Output the (X, Y) coordinate of the center of the cell containing the given text.  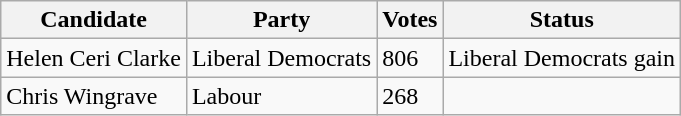
Party (281, 20)
Chris Wingrave (94, 96)
268 (410, 96)
Labour (281, 96)
Liberal Democrats gain (562, 58)
806 (410, 58)
Helen Ceri Clarke (94, 58)
Votes (410, 20)
Liberal Democrats (281, 58)
Candidate (94, 20)
Status (562, 20)
